Extract the [x, y] coordinate from the center of the cell holding the provided text.  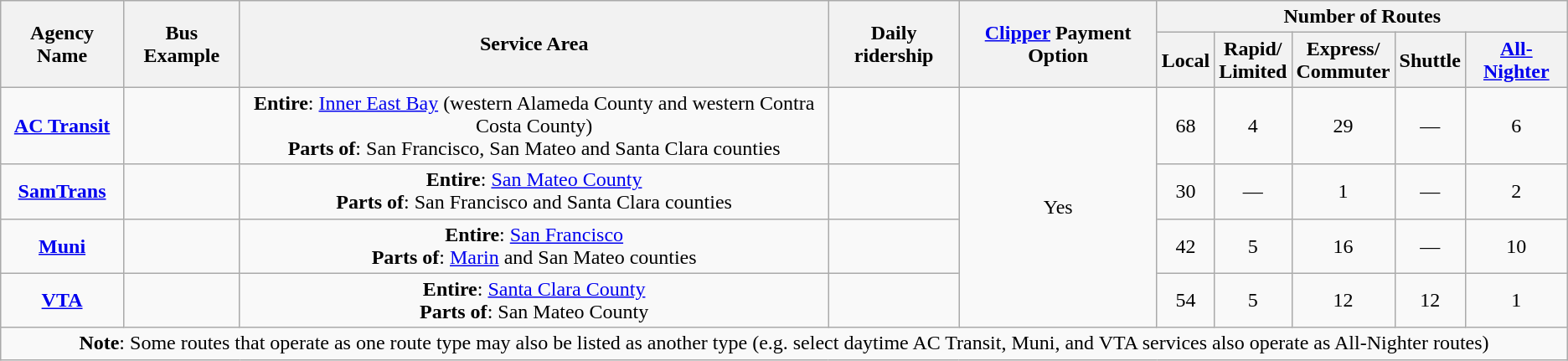
Yes [1058, 208]
4 [1253, 126]
68 [1185, 126]
Muni [62, 246]
42 [1185, 246]
29 [1344, 126]
Bus Example [181, 44]
VTA [62, 300]
Local [1185, 60]
Rapid/Limited [1253, 60]
Clipper Payment Option [1058, 44]
2 [1516, 191]
Number of Routes [1362, 17]
Entire: San FranciscoParts of: Marin and San Mateo counties [534, 246]
16 [1344, 246]
Daily ridership [894, 44]
Express/Commuter [1344, 60]
AC Transit [62, 126]
SamTrans [62, 191]
Agency Name [62, 44]
10 [1516, 246]
Service Area [534, 44]
6 [1516, 126]
54 [1185, 300]
Entire: San Mateo CountyParts of: San Francisco and Santa Clara counties [534, 191]
All-Nighter [1516, 60]
Entire: Santa Clara CountyParts of: San Mateo County [534, 300]
30 [1185, 191]
Entire: Inner East Bay (western Alameda County and western Contra Costa County)Parts of: San Francisco, San Mateo and Santa Clara counties [534, 126]
Shuttle [1430, 60]
